Pinpoint the cell where the given text exists, returning its [x, y] midpoint coordinate. 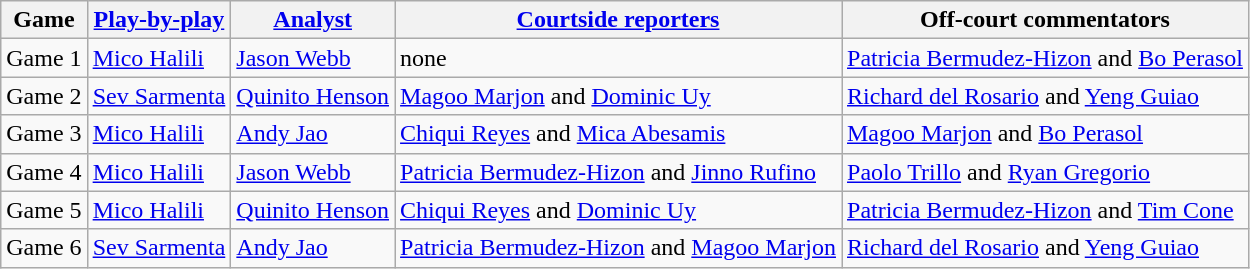
Game 3 [44, 134]
Game 1 [44, 58]
Magoo Marjon and Bo Perasol [1046, 134]
Chiqui Reyes and Dominic Uy [618, 210]
Game 5 [44, 210]
Analyst [313, 20]
Play-by-play [159, 20]
Game 2 [44, 96]
Game 6 [44, 248]
Patricia Bermudez-Hizon and Magoo Marjon [618, 248]
Game [44, 20]
Patricia Bermudez-Hizon and Jinno Rufino [618, 172]
Game 4 [44, 172]
Magoo Marjon and Dominic Uy [618, 96]
Chiqui Reyes and Mica Abesamis [618, 134]
Patricia Bermudez-Hizon and Tim Cone [1046, 210]
Courtside reporters [618, 20]
none [618, 58]
Patricia Bermudez-Hizon and Bo Perasol [1046, 58]
Paolo Trillo and Ryan Gregorio [1046, 172]
Off-court commentators [1046, 20]
